Return [x, y] of the center of cell containing provided text 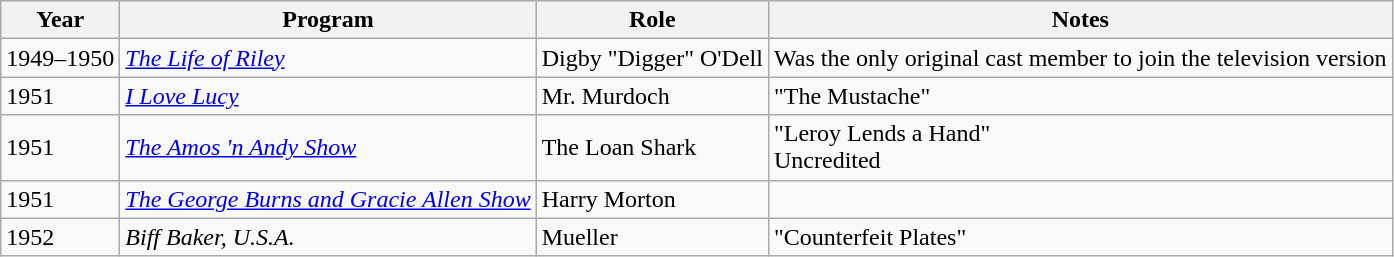
The Amos 'n Andy Show [328, 148]
The Life of Riley [328, 58]
Biff Baker, U.S.A. [328, 237]
Mr. Murdoch [652, 96]
Digby "Digger" O'Dell [652, 58]
Harry Morton [652, 199]
Mueller [652, 237]
Program [328, 20]
"The Mustache" [1080, 96]
1952 [60, 237]
Year [60, 20]
Role [652, 20]
1949–1950 [60, 58]
I Love Lucy [328, 96]
The George Burns and Gracie Allen Show [328, 199]
Was the only original cast member to join the television version [1080, 58]
"Leroy Lends a Hand"Uncredited [1080, 148]
The Loan Shark [652, 148]
"Counterfeit Plates" [1080, 237]
Notes [1080, 20]
